Determine the [X, Y] coordinate at the center of the cell enclosing the given text.  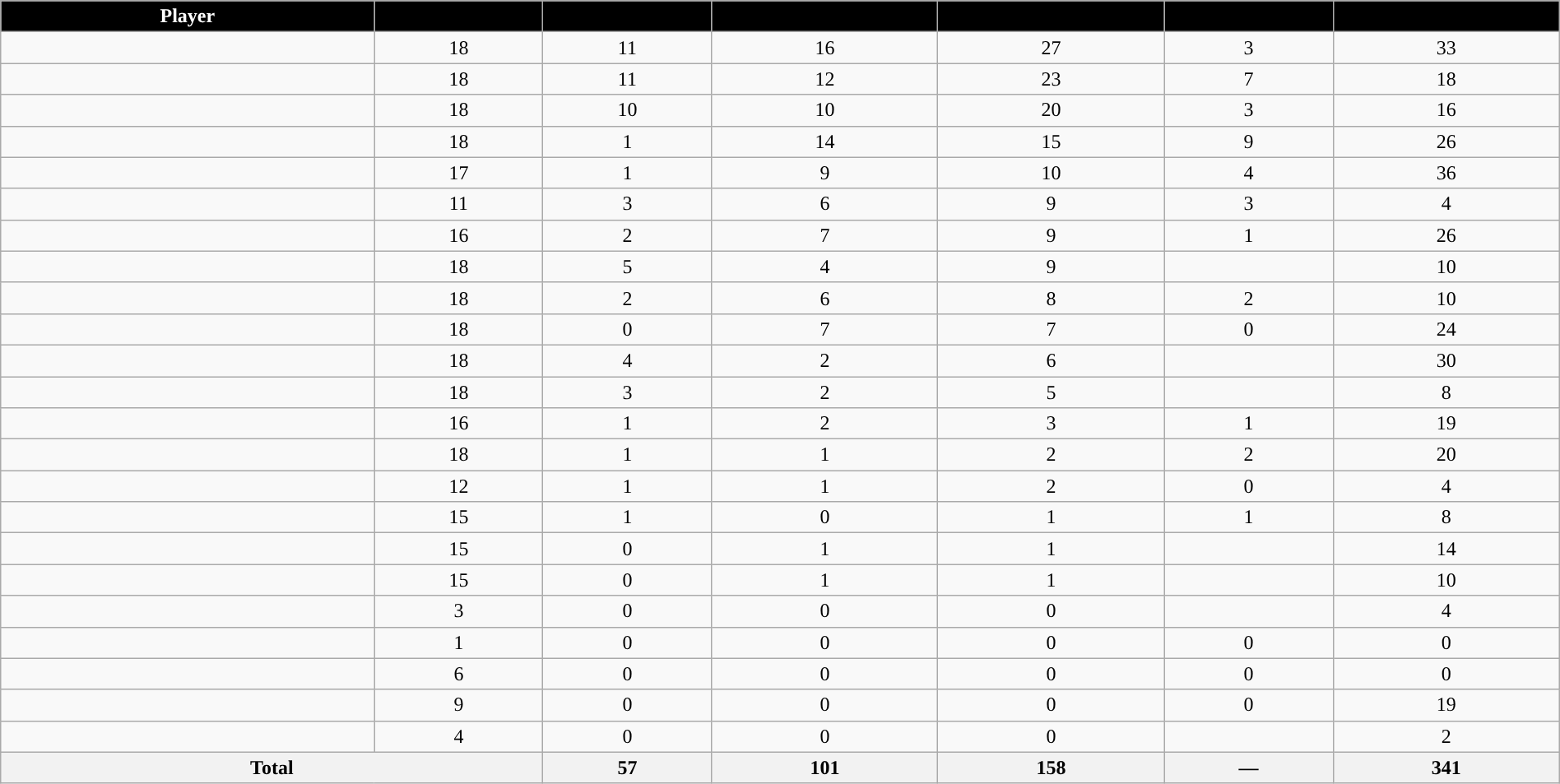
23 [1052, 79]
Total [272, 768]
341 [1446, 768]
27 [1052, 48]
30 [1446, 360]
57 [627, 768]
24 [1446, 329]
Player [188, 16]
101 [824, 768]
— [1249, 768]
17 [459, 173]
33 [1446, 48]
158 [1052, 768]
36 [1446, 173]
